Locate the cell with the specified text and output its [x, y] center coordinate. 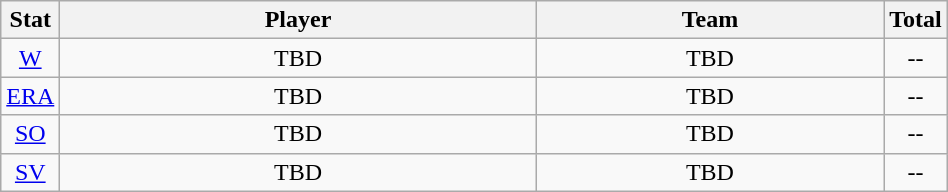
Player [298, 20]
SO [30, 134]
Total [916, 20]
SV [30, 172]
ERA [30, 96]
Team [710, 20]
Stat [30, 20]
W [30, 58]
